Capture the cell that displays the provided text and extract its [X, Y] central coordinate. 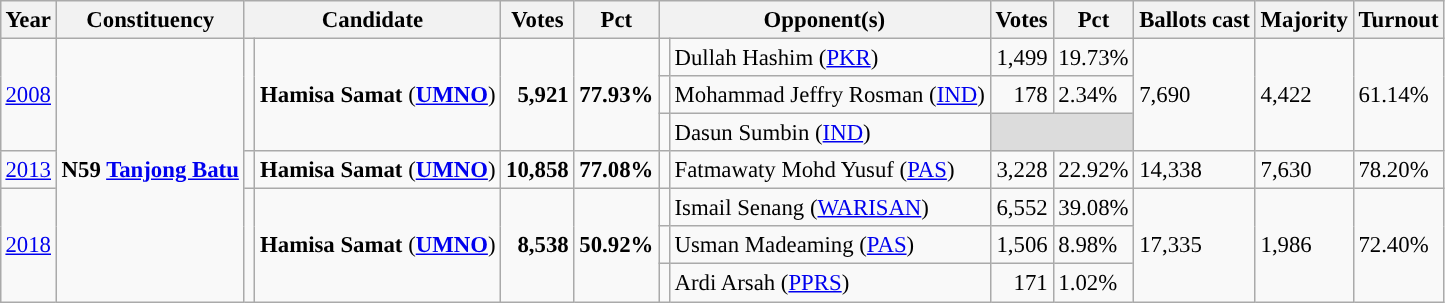
Ballots cast [1194, 20]
171 [1022, 283]
14,338 [1194, 170]
Opponent(s) [824, 20]
3,228 [1022, 170]
2018 [28, 246]
39.08% [1094, 208]
4,422 [1304, 94]
8,538 [538, 246]
Dasun Sumbin (IND) [830, 133]
Usman Madeaming (PAS) [830, 245]
Dullah Hashim (PKR) [830, 57]
5,921 [538, 94]
Year [28, 20]
Mohammad Jeffry Rosman (IND) [830, 95]
19.73% [1094, 57]
Ismail Senang (WARISAN) [830, 208]
178 [1022, 95]
7,630 [1304, 170]
78.20% [1398, 170]
72.40% [1398, 246]
Majority [1304, 20]
1,506 [1022, 245]
10,858 [538, 170]
77.08% [616, 170]
Fatmawaty Mohd Yusuf (PAS) [830, 170]
6,552 [1022, 208]
2.34% [1094, 95]
2008 [28, 94]
N59 Tanjong Batu [150, 170]
1,499 [1022, 57]
17,335 [1194, 246]
22.92% [1094, 170]
77.93% [616, 94]
Constituency [150, 20]
7,690 [1194, 94]
1,986 [1304, 246]
Turnout [1398, 20]
61.14% [1398, 94]
50.92% [616, 246]
Candidate [372, 20]
Ardi Arsah (PPRS) [830, 283]
2013 [28, 170]
1.02% [1094, 283]
8.98% [1094, 245]
